Identify which cell holds the provided text, then report its [X, Y] central coordinate. 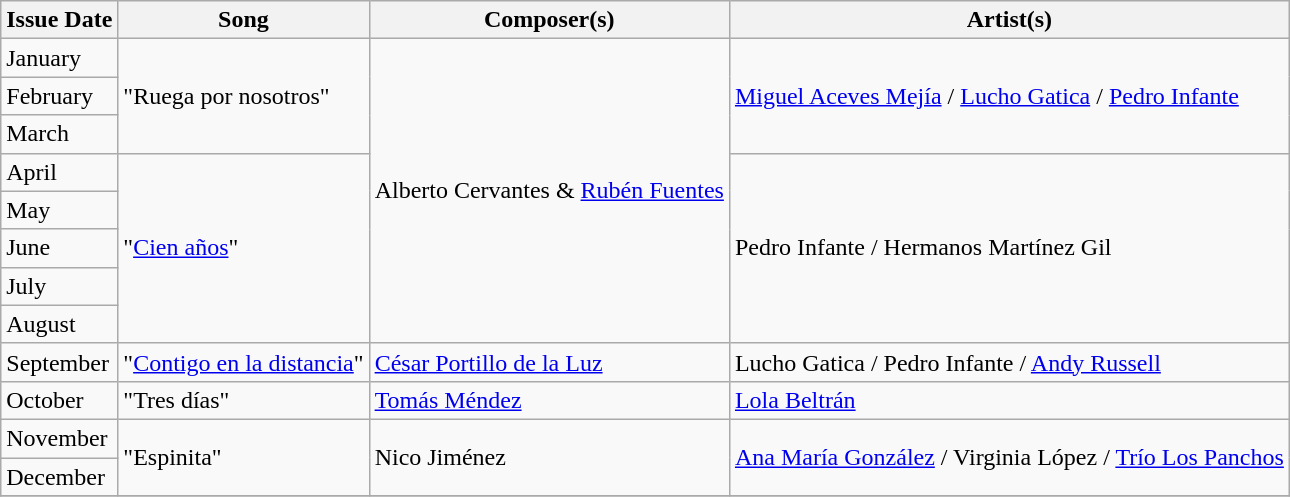
February [60, 96]
Lucho Gatica / Pedro Infante / Andy Russell [1009, 362]
June [60, 248]
Ana María González / Virginia López / Trío Los Panchos [1009, 457]
October [60, 400]
Miguel Aceves Mejía / Lucho Gatica / Pedro Infante [1009, 96]
"Espinita" [244, 457]
December [60, 477]
César Portillo de la Luz [549, 362]
Alberto Cervantes & Rubén Fuentes [549, 191]
May [60, 210]
Lola Beltrán [1009, 400]
Song [244, 20]
Nico Jiménez [549, 457]
July [60, 286]
"Ruega por nosotros" [244, 96]
Issue Date [60, 20]
"Contigo en la distancia" [244, 362]
"Tres días" [244, 400]
November [60, 438]
Tomás Méndez [549, 400]
Artist(s) [1009, 20]
August [60, 324]
January [60, 58]
Composer(s) [549, 20]
March [60, 134]
Pedro Infante / Hermanos Martínez Gil [1009, 248]
September [60, 362]
April [60, 172]
"Cien años" [244, 248]
